Capture the cell that displays the provided text and extract its (X, Y) central coordinate. 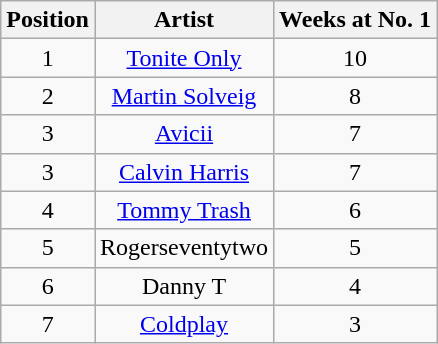
Tommy Trash (184, 210)
1 (48, 58)
Weeks at No. 1 (356, 20)
Tonite Only (184, 58)
8 (356, 96)
Coldplay (184, 324)
2 (48, 96)
10 (356, 58)
Artist (184, 20)
Danny T (184, 286)
Martin Solveig (184, 96)
Avicii (184, 134)
Rogerseventytwo (184, 248)
Position (48, 20)
Calvin Harris (184, 172)
